Extract the [X, Y] coordinate from the center of the cell holding the provided text.  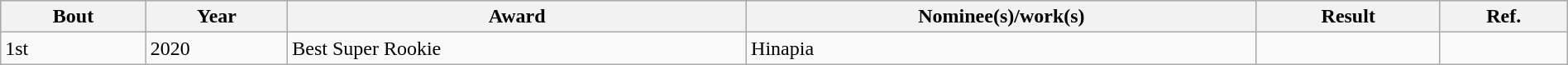
Nominee(s)/work(s) [1002, 17]
Hinapia [1002, 48]
Bout [73, 17]
Award [518, 17]
Year [217, 17]
Result [1348, 17]
2020 [217, 48]
Best Super Rookie [518, 48]
1st [73, 48]
Ref. [1503, 17]
